Detect which cell encompasses the target text, then output its (x, y) center coordinate. 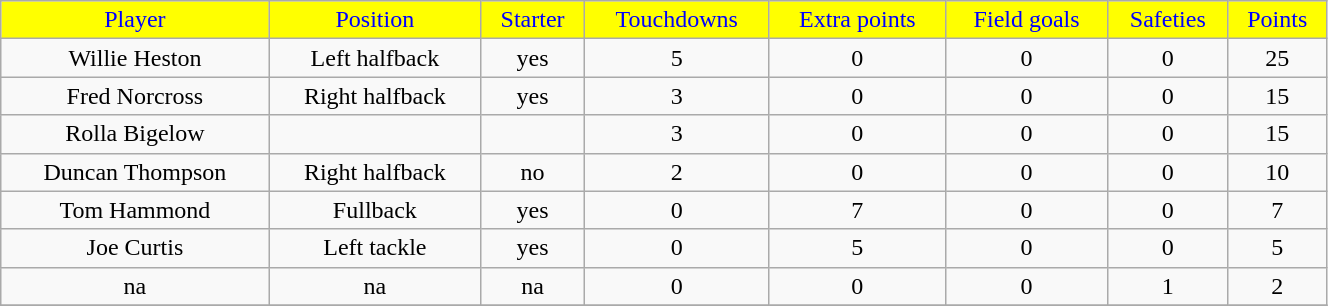
Willie Heston (135, 58)
Position (375, 20)
Joe Curtis (135, 248)
Touchdowns (677, 20)
25 (1277, 58)
Left halfback (375, 58)
Fred Norcross (135, 96)
Player (135, 20)
Safeties (1168, 20)
Left tackle (375, 248)
Tom Hammond (135, 210)
1 (1168, 286)
Extra points (858, 20)
Rolla Bigelow (135, 134)
10 (1277, 172)
Fullback (375, 210)
Field goals (1027, 20)
Starter (533, 20)
no (533, 172)
Points (1277, 20)
Duncan Thompson (135, 172)
